Find where the given text appears and provide that cell's center as [X, Y] coordinate. 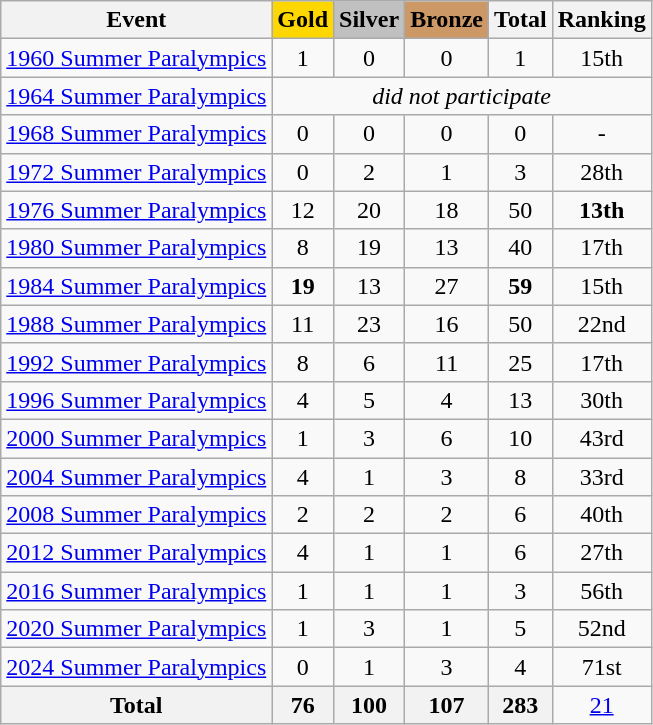
59 [521, 286]
1988 Summer Paralympics [136, 324]
16 [447, 324]
1980 Summer Paralympics [136, 248]
1960 Summer Paralympics [136, 58]
12 [303, 210]
2012 Summer Paralympics [136, 553]
30th [602, 400]
52nd [602, 629]
27th [602, 553]
40th [602, 515]
Gold [303, 20]
43rd [602, 438]
283 [521, 705]
23 [370, 324]
1996 Summer Paralympics [136, 400]
13th [602, 210]
2016 Summer Paralympics [136, 591]
18 [447, 210]
1992 Summer Paralympics [136, 362]
20 [370, 210]
107 [447, 705]
10 [521, 438]
Bronze [447, 20]
28th [602, 172]
2004 Summer Paralympics [136, 477]
33rd [602, 477]
1984 Summer Paralympics [136, 286]
2000 Summer Paralympics [136, 438]
Event [136, 20]
did not participate [462, 96]
- [602, 134]
76 [303, 705]
2024 Summer Paralympics [136, 667]
1968 Summer Paralympics [136, 134]
71st [602, 667]
1976 Summer Paralympics [136, 210]
25 [521, 362]
2020 Summer Paralympics [136, 629]
21 [602, 705]
22nd [602, 324]
100 [370, 705]
1972 Summer Paralympics [136, 172]
56th [602, 591]
1964 Summer Paralympics [136, 96]
2008 Summer Paralympics [136, 515]
Silver [370, 20]
40 [521, 248]
Ranking [602, 20]
27 [447, 286]
